Search for the cell housing the specified text and yield its (X, Y) center coordinate. 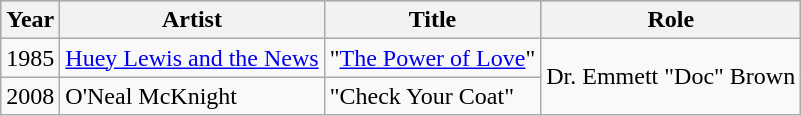
Artist (192, 20)
Huey Lewis and the News (192, 58)
Title (432, 20)
O'Neal McKnight (192, 96)
Dr. Emmett "Doc" Brown (671, 77)
"The Power of Love" (432, 58)
"Check Your Coat" (432, 96)
Year (30, 20)
2008 (30, 96)
Role (671, 20)
1985 (30, 58)
